Find where the given text appears and provide that cell's center as (x, y) coordinate. 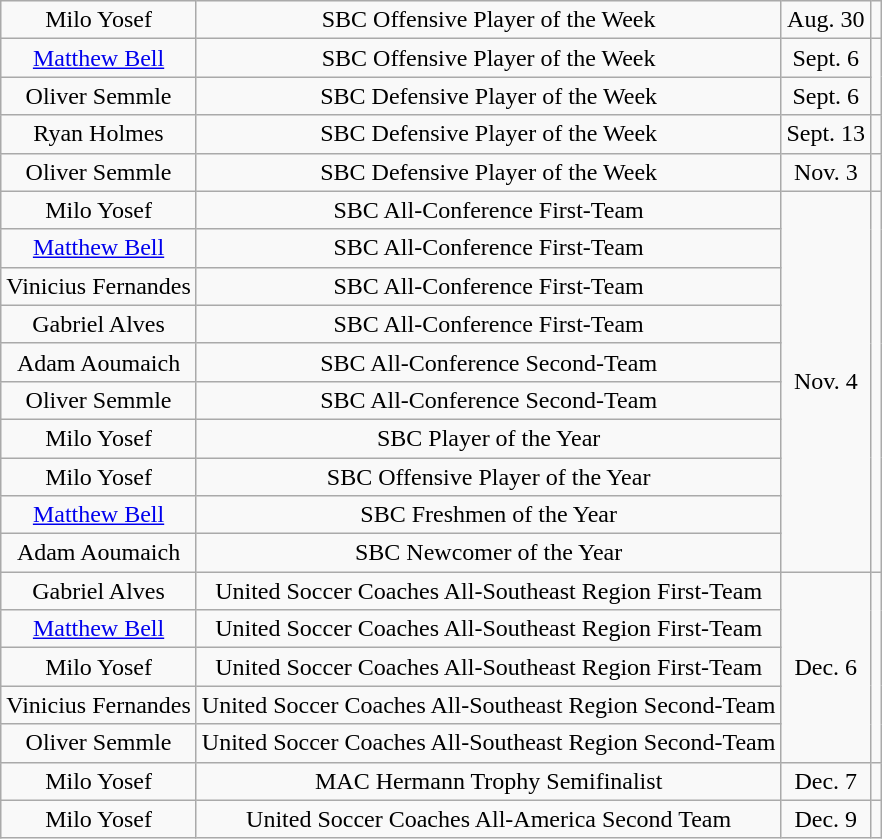
Dec. 9 (826, 819)
Aug. 30 (826, 20)
Nov. 3 (826, 172)
SBC Newcomer of the Year (488, 553)
Dec. 6 (826, 667)
SBC Offensive Player of the Year (488, 477)
United Soccer Coaches All-America Second Team (488, 819)
MAC Hermann Trophy Semifinalist (488, 781)
Dec. 7 (826, 781)
SBC Player of the Year (488, 438)
Sept. 13 (826, 134)
Ryan Holmes (99, 134)
SBC Freshmen of the Year (488, 515)
Nov. 4 (826, 382)
